Provide the [x, y] coordinate of the cell's center where the given text is located.  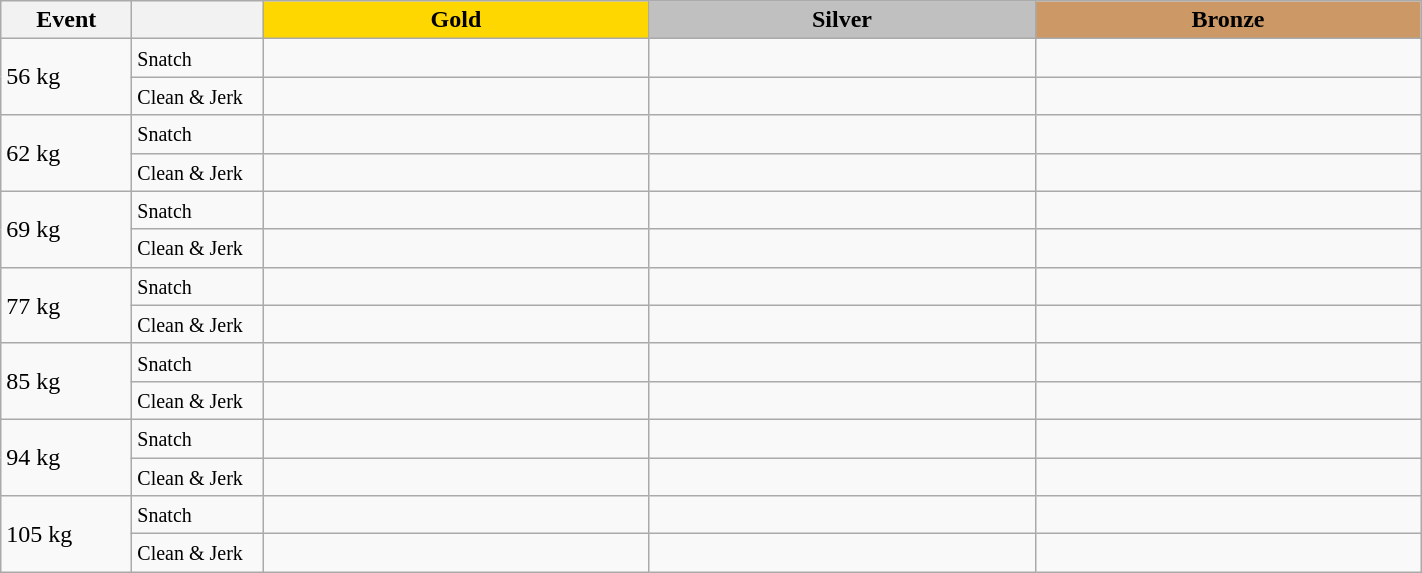
105 kg [66, 534]
85 kg [66, 381]
Bronze [1228, 20]
Silver [842, 20]
62 kg [66, 153]
Event [66, 20]
56 kg [66, 77]
Gold [456, 20]
94 kg [66, 457]
69 kg [66, 229]
77 kg [66, 305]
